Output the [X, Y] coordinate of the center of the cell containing the given text.  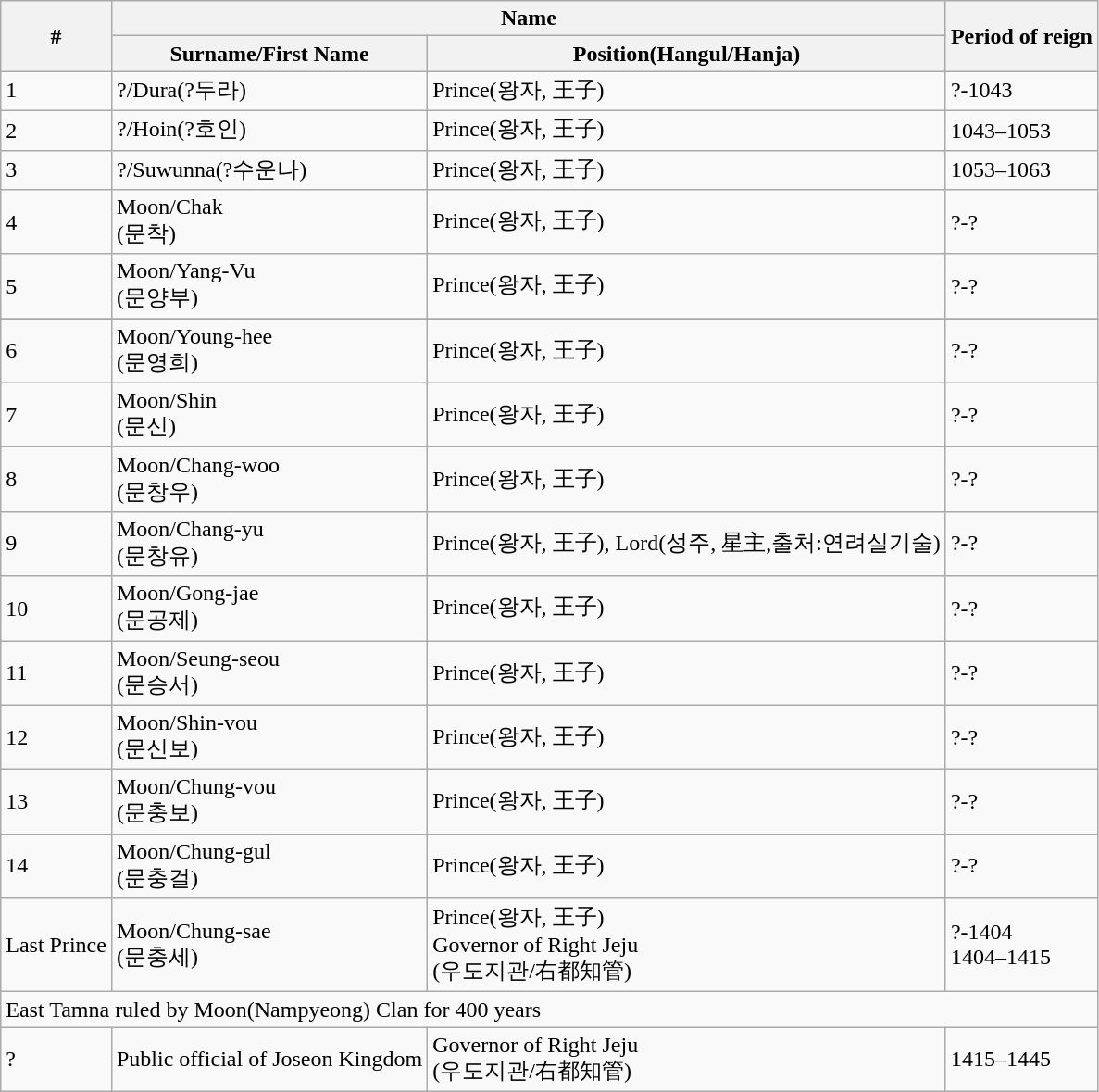
4 [56, 222]
6 [56, 351]
Moon/Chung-gul(문충걸) [269, 866]
Prince(왕자, 王子)Governor of Right Jeju(우도지관/右都知管) [687, 945]
3 [56, 170]
Moon/Yang-Vu(문양부) [269, 286]
1415–1445 [1021, 1060]
?/Hoin(?호인) [269, 130]
# [56, 36]
Last Prince [56, 945]
8 [56, 480]
1053–1063 [1021, 170]
1043–1053 [1021, 130]
1 [56, 91]
Governor of Right Jeju(우도지관/右都知管) [687, 1060]
Moon/Shin-vou(문신보) [269, 737]
12 [56, 737]
2 [56, 130]
9 [56, 544]
Moon/Seung-seou(문승서) [269, 673]
10 [56, 609]
Moon/Chang-woo(문창우) [269, 480]
Moon/Shin(문신) [269, 415]
?-14041404–1415 [1021, 945]
Public official of Joseon Kingdom [269, 1060]
Prince(왕자, 王子), Lord(성주, 星主,출처:연려실기술) [687, 544]
Name [528, 19]
Position(Hangul/Hanja) [687, 54]
Moon/Gong-jae(문공제) [269, 609]
14 [56, 866]
Moon/Young-hee(문영희) [269, 351]
?/Dura(?두라) [269, 91]
?/Suwunna(?수운나) [269, 170]
Period of reign [1021, 36]
Moon/Chung-sae(문충세) [269, 945]
11 [56, 673]
Moon/Chung-vou(문충보) [269, 802]
Surname/First Name [269, 54]
East Tamna ruled by Moon(Nampyeong) Clan for 400 years [550, 1010]
Moon/Chang-yu(문창유) [269, 544]
5 [56, 286]
? [56, 1060]
Moon/Chak(문착) [269, 222]
7 [56, 415]
?-1043 [1021, 91]
13 [56, 802]
